Return (X, Y) of the center of cell containing provided text 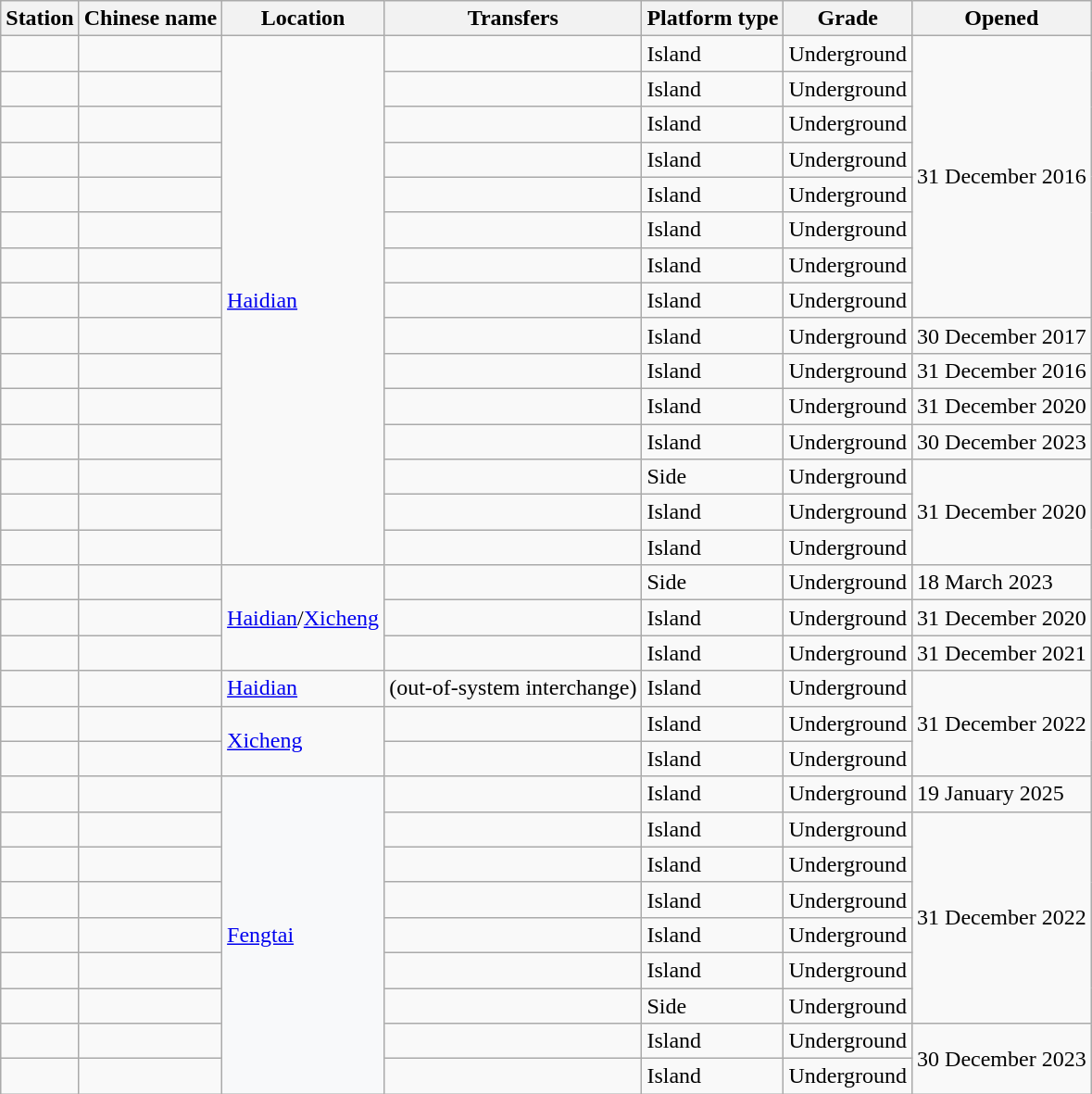
Location (304, 19)
19 January 2025 (1002, 794)
Transfers (513, 19)
Chinese name (150, 19)
Haidian/Xicheng (304, 618)
Opened (1002, 19)
Platform type (713, 19)
30 December 2017 (1002, 335)
18 March 2023 (1002, 583)
Fengtai (304, 936)
(out-of-system interchange) (513, 688)
Station (40, 19)
Xicheng (304, 741)
31 December 2021 (1002, 653)
Grade (848, 19)
